Output the [X, Y] coordinate of the center of the cell containing the given text.  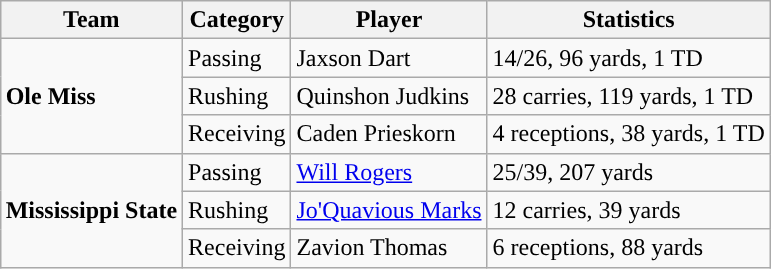
Player [389, 20]
25/39, 207 yards [628, 172]
Zavion Thomas [389, 248]
14/26, 96 yards, 1 TD [628, 58]
Caden Prieskorn [389, 134]
12 carries, 39 yards [628, 210]
Quinshon Judkins [389, 96]
Will Rogers [389, 172]
6 receptions, 88 yards [628, 248]
Team [91, 20]
Jo'Quavious Marks [389, 210]
4 receptions, 38 yards, 1 TD [628, 134]
Category [237, 20]
Statistics [628, 20]
28 carries, 119 yards, 1 TD [628, 96]
Jaxson Dart [389, 58]
Mississippi State [91, 210]
Ole Miss [91, 96]
